From the cell containing the given text, extract its center point as (x, y) coordinate. 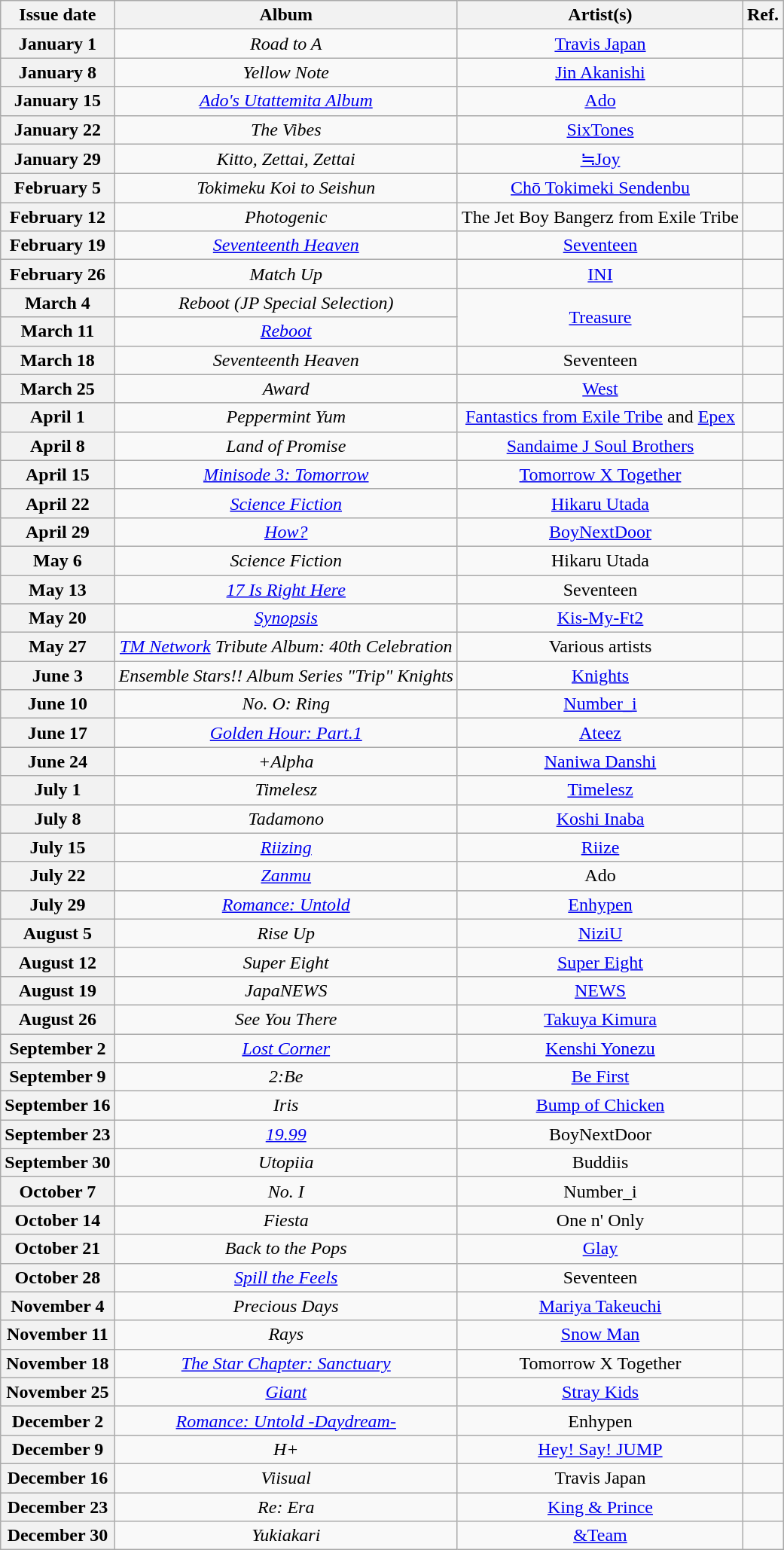
Ensemble Stars!! Album Series "Trip" Knights (286, 676)
July 8 (57, 819)
October 21 (57, 1249)
November 4 (57, 1306)
March 25 (57, 389)
December 30 (57, 1536)
Rise Up (286, 933)
January 29 (57, 159)
August 26 (57, 1019)
Kis-My-Ft2 (599, 618)
April 15 (57, 474)
Kitto, Zettai, Zettai (286, 159)
Spill the Feels (286, 1277)
+Alpha (286, 761)
Hey! Say! JUMP (599, 1449)
Artist(s) (599, 15)
Mariya Takeuchi (599, 1306)
Be First (599, 1077)
July 29 (57, 905)
Back to the Pops (286, 1249)
May 20 (57, 618)
&Team (599, 1536)
February 12 (57, 217)
West (599, 389)
Snow Man (599, 1335)
Iris (286, 1106)
Ado's Utattemita Album (286, 101)
Tadamono (286, 819)
June 3 (57, 676)
Viisual (286, 1478)
June 10 (57, 704)
Yellow Note (286, 72)
Peppermint Yum (286, 417)
Utopiia (286, 1163)
Issue date (57, 15)
Zanmu (286, 876)
Riize (599, 847)
April 29 (57, 532)
October 28 (57, 1277)
SixTones (599, 130)
King & Prince (599, 1507)
Jin Akanishi (599, 72)
2:Be (286, 1077)
Reboot (286, 331)
Synopsis (286, 618)
Giant (286, 1392)
JapaNEWS (286, 990)
September 30 (57, 1163)
September 23 (57, 1134)
January 8 (57, 72)
April 8 (57, 446)
May 27 (57, 647)
The Star Chapter: Sanctuary (286, 1363)
January 15 (57, 101)
Tokimeku Koi to Seishun (286, 188)
March 4 (57, 303)
Riizing (286, 847)
September 2 (57, 1048)
One n' Only (599, 1220)
INI (599, 274)
19.99 (286, 1134)
Bump of Chicken (599, 1106)
Golden Hour: Part.1 (286, 733)
November 25 (57, 1392)
July 1 (57, 790)
August 5 (57, 933)
NiziU (599, 933)
Various artists (599, 647)
August 19 (57, 990)
Minisode 3: Tomorrow (286, 474)
No. O: Ring (286, 704)
December 9 (57, 1449)
April 22 (57, 503)
Rays (286, 1335)
March 11 (57, 331)
October 7 (57, 1191)
17 Is Right Here (286, 590)
September 9 (57, 1077)
How? (286, 532)
Land of Promise (286, 446)
Treasure (599, 317)
Naniwa Danshi (599, 761)
July 15 (57, 847)
January 22 (57, 130)
Ateez (599, 733)
Yukiakari (286, 1536)
December 16 (57, 1478)
Koshi Inaba (599, 819)
No. I (286, 1191)
June 24 (57, 761)
Stray Kids (599, 1392)
September 16 (57, 1106)
H+ (286, 1449)
NEWS (599, 990)
Sandaime J Soul Brothers (599, 446)
December 23 (57, 1507)
The Vibes (286, 130)
Fantastics from Exile Tribe and Epex (599, 417)
August 12 (57, 962)
March 18 (57, 360)
Photogenic (286, 217)
June 17 (57, 733)
Buddiis (599, 1163)
Album (286, 15)
Romance: Untold -Daydream- (286, 1420)
Match Up (286, 274)
May 6 (57, 560)
See You There (286, 1019)
Takuya Kimura (599, 1019)
Glay (599, 1249)
February 26 (57, 274)
Fiesta (286, 1220)
Re: Era (286, 1507)
January 1 (57, 44)
TM Network Tribute Album: 40th Celebration (286, 647)
Kenshi Yonezu (599, 1048)
April 1 (57, 417)
October 14 (57, 1220)
The Jet Boy Bangerz from Exile Tribe (599, 217)
≒Joy (599, 159)
Knights (599, 676)
Ref. (762, 15)
February 19 (57, 246)
Road to A (286, 44)
Chō Tokimeki Sendenbu (599, 188)
Lost Corner (286, 1048)
February 5 (57, 188)
November 18 (57, 1363)
Romance: Untold (286, 905)
July 22 (57, 876)
Award (286, 389)
Precious Days (286, 1306)
May 13 (57, 590)
Reboot (JP Special Selection) (286, 303)
November 11 (57, 1335)
December 2 (57, 1420)
